Return (X, Y) of the center of cell containing provided text 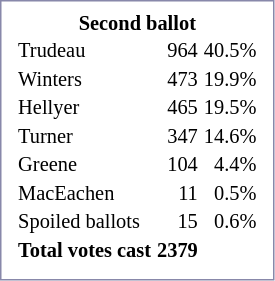
14.6% (230, 136)
MacEachen (85, 194)
0.5% (230, 194)
2379 (178, 250)
964 (178, 52)
Turner (85, 136)
4.4% (230, 166)
Winters (85, 80)
347 (178, 136)
11 (178, 194)
Spoiled ballots (85, 222)
19.5% (230, 108)
15 (178, 222)
Hellyer (85, 108)
Greene (85, 166)
Total votes cast (85, 250)
104 (178, 166)
473 (178, 80)
40.5% (230, 52)
Trudeau (85, 52)
0.6% (230, 222)
19.9% (230, 80)
465 (178, 108)
